Find where the given text appears and provide that cell's center as [x, y] coordinate. 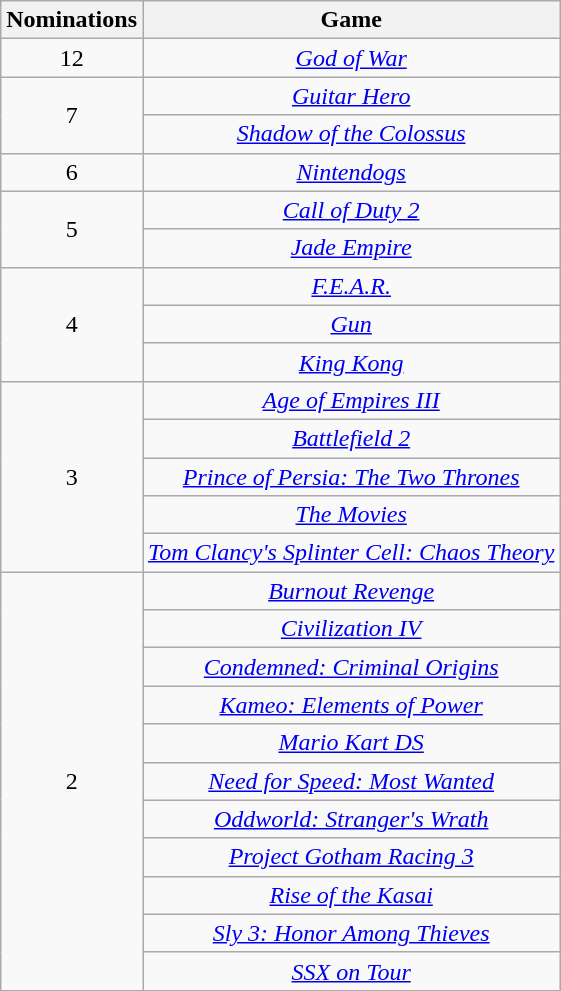
King Kong [350, 362]
SSX on Tour [350, 971]
Tom Clancy's Splinter Cell: Chaos Theory [350, 553]
Call of Duty 2 [350, 210]
Civilization IV [350, 629]
Jade Empire [350, 248]
12 [72, 58]
Rise of the Kasai [350, 895]
Kameo: Elements of Power [350, 705]
3 [72, 476]
7 [72, 115]
Battlefield 2 [350, 438]
The Movies [350, 515]
5 [72, 229]
Age of Empires III [350, 400]
Project Gotham Racing 3 [350, 857]
Burnout Revenge [350, 591]
Nominations [72, 20]
6 [72, 172]
Gun [350, 324]
Mario Kart DS [350, 743]
Sly 3: Honor Among Thieves [350, 933]
Oddworld: Stranger's Wrath [350, 819]
Shadow of the Colossus [350, 134]
God of War [350, 58]
Prince of Persia: The Two Thrones [350, 477]
2 [72, 782]
Need for Speed: Most Wanted [350, 781]
Condemned: Criminal Origins [350, 667]
Guitar Hero [350, 96]
4 [72, 324]
Nintendogs [350, 172]
F.E.A.R. [350, 286]
Game [350, 20]
